Return the [X, Y] coordinate for the center point of the cell that contains the specified text.  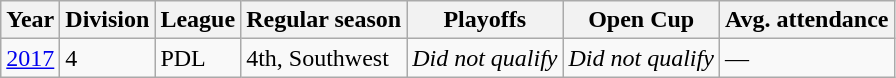
4 [108, 58]
Open Cup [641, 20]
Avg. attendance [806, 20]
— [806, 58]
4th, Southwest [324, 58]
Playoffs [485, 20]
Regular season [324, 20]
2017 [30, 58]
League [198, 20]
Year [30, 20]
PDL [198, 58]
Division [108, 20]
